Extract the [X, Y] coordinate from the center of the cell holding the provided text.  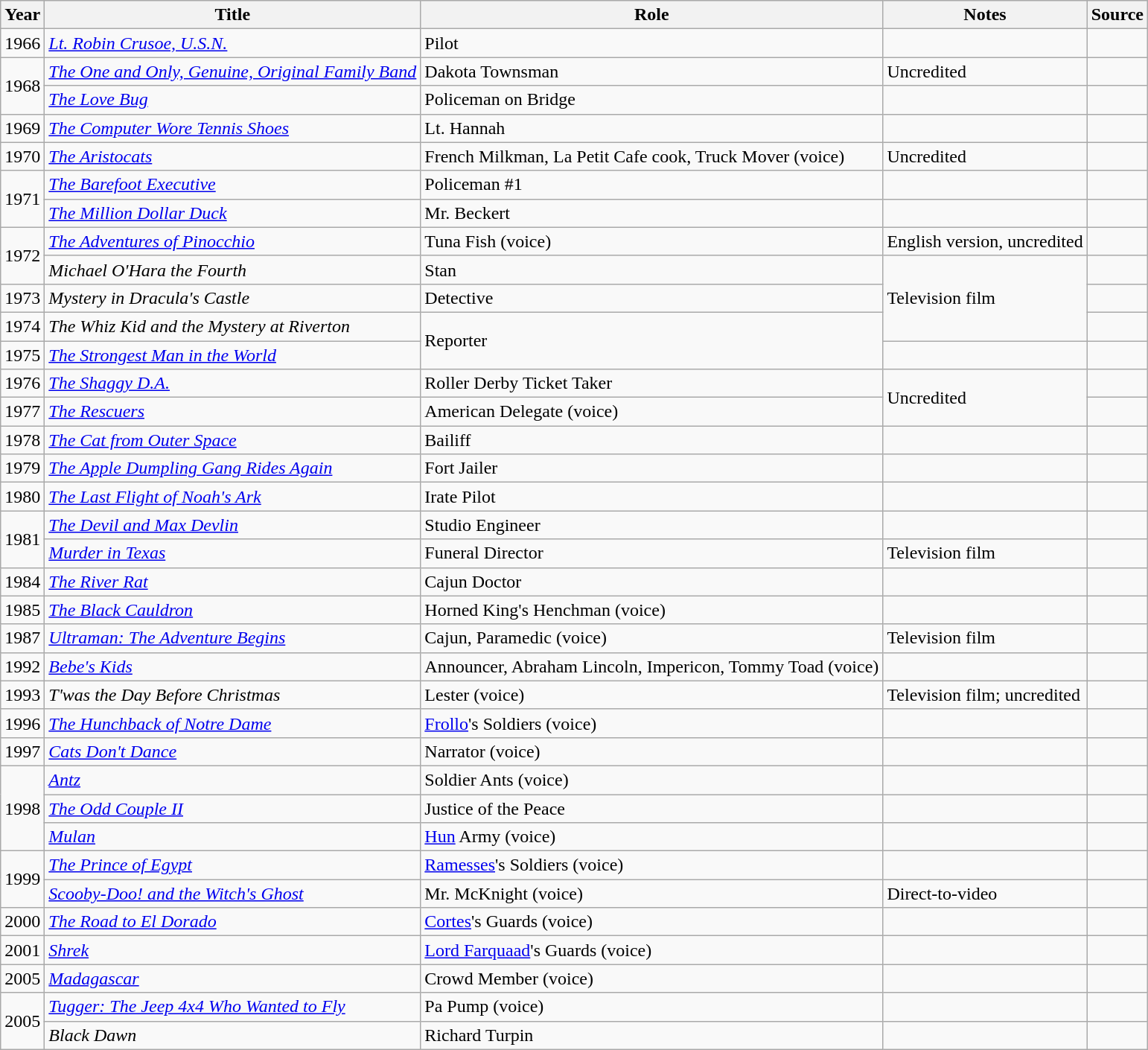
Black Dawn [232, 1035]
1999 [22, 879]
French Milkman, La Petit Cafe cook, Truck Mover (voice) [652, 156]
1998 [22, 808]
American Delegate (voice) [652, 412]
Madagascar [232, 979]
Ultraman: The Adventure Begins [232, 638]
Ramesses's Soldiers (voice) [652, 865]
1997 [22, 751]
Title [232, 15]
The Million Dollar Duck [232, 213]
Roller Derby Ticket Taker [652, 384]
1976 [22, 384]
The Apple Dumpling Gang Rides Again [232, 468]
The Love Bug [232, 100]
1977 [22, 412]
Richard Turpin [652, 1035]
Cats Don't Dance [232, 751]
1979 [22, 468]
1992 [22, 666]
Policeman on Bridge [652, 100]
Funeral Director [652, 553]
Bebe's Kids [232, 666]
1996 [22, 723]
Frollo's Soldiers (voice) [652, 723]
Tuna Fish (voice) [652, 241]
The Barefoot Executive [232, 185]
Irate Pilot [652, 497]
2000 [22, 922]
1969 [22, 128]
1973 [22, 298]
English version, uncredited [985, 241]
1993 [22, 695]
1974 [22, 326]
Antz [232, 780]
Horned King's Henchman (voice) [652, 610]
Notes [985, 15]
1972 [22, 255]
Bailiff [652, 440]
Mystery in Dracula's Castle [232, 298]
Announcer, Abraham Lincoln, Impericon, Tommy Toad (voice) [652, 666]
1980 [22, 497]
Cajun, Paramedic (voice) [652, 638]
Mr. McKnight (voice) [652, 894]
Role [652, 15]
The One and Only, Genuine, Original Family Band [232, 71]
1981 [22, 539]
Dakota Townsman [652, 71]
Year [22, 15]
1987 [22, 638]
The Road to El Dorado [232, 922]
The Prince of Egypt [232, 865]
Detective [652, 298]
Fort Jailer [652, 468]
Hun Army (voice) [652, 837]
The Aristocats [232, 156]
2001 [22, 950]
1970 [22, 156]
The River Rat [232, 582]
Mulan [232, 837]
Mr. Beckert [652, 213]
The Last Flight of Noah's Ark [232, 497]
Cajun Doctor [652, 582]
Pa Pump (voice) [652, 1007]
Crowd Member (voice) [652, 979]
Television film; uncredited [985, 695]
Cortes's Guards (voice) [652, 922]
1985 [22, 610]
Stan [652, 270]
Pilot [652, 43]
The Odd Couple II [232, 808]
The Devil and Max Devlin [232, 525]
The Whiz Kid and the Mystery at Riverton [232, 326]
1966 [22, 43]
Studio Engineer [652, 525]
Shrek [232, 950]
Direct-to-video [985, 894]
Policeman #1 [652, 185]
Lt. Hannah [652, 128]
Soldier Ants (voice) [652, 780]
Murder in Texas [232, 553]
1978 [22, 440]
The Rescuers [232, 412]
Source [1117, 15]
1968 [22, 86]
The Hunchback of Notre Dame [232, 723]
The Adventures of Pinocchio [232, 241]
T'was the Day Before Christmas [232, 695]
Lt. Robin Crusoe, U.S.N. [232, 43]
Lester (voice) [652, 695]
The Strongest Man in the World [232, 355]
1971 [22, 199]
The Shaggy D.A. [232, 384]
The Cat from Outer Space [232, 440]
Narrator (voice) [652, 751]
The Computer Wore Tennis Shoes [232, 128]
Reporter [652, 340]
Tugger: The Jeep 4x4 Who Wanted to Fly [232, 1007]
Lord Farquaad's Guards (voice) [652, 950]
The Black Cauldron [232, 610]
1975 [22, 355]
Justice of the Peace [652, 808]
Scooby-Doo! and the Witch's Ghost [232, 894]
Michael O'Hara the Fourth [232, 270]
1984 [22, 582]
